Find where the given text appears and provide that cell's center as (x, y) coordinate. 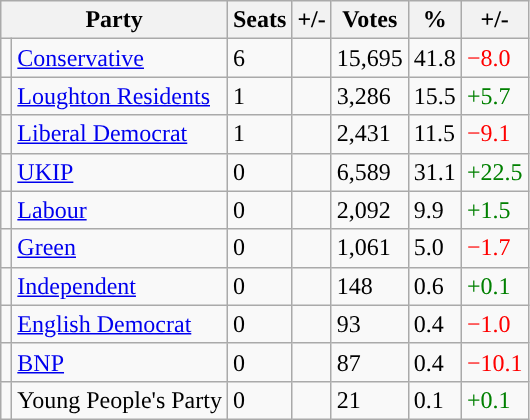
21 (370, 400)
Young People's Party (120, 400)
−1.0 (494, 324)
148 (370, 286)
1,061 (370, 248)
% (434, 20)
−10.1 (494, 362)
31.1 (434, 172)
3,286 (370, 96)
+5.7 (494, 96)
6 (259, 58)
Conservative (120, 58)
Labour (120, 210)
Votes (370, 20)
0.1 (434, 400)
−1.7 (494, 248)
41.8 (434, 58)
2,092 (370, 210)
English Democrat (120, 324)
Green (120, 248)
87 (370, 362)
9.9 (434, 210)
Seats (259, 20)
BNP (120, 362)
UKIP (120, 172)
6,589 (370, 172)
93 (370, 324)
+1.5 (494, 210)
Party (114, 20)
11.5 (434, 134)
2,431 (370, 134)
−9.1 (494, 134)
0.6 (434, 286)
Liberal Democrat (120, 134)
Loughton Residents (120, 96)
Independent (120, 286)
−8.0 (494, 58)
15,695 (370, 58)
+22.5 (494, 172)
5.0 (434, 248)
15.5 (434, 96)
